Locate the cell with the specified text and output its [x, y] center coordinate. 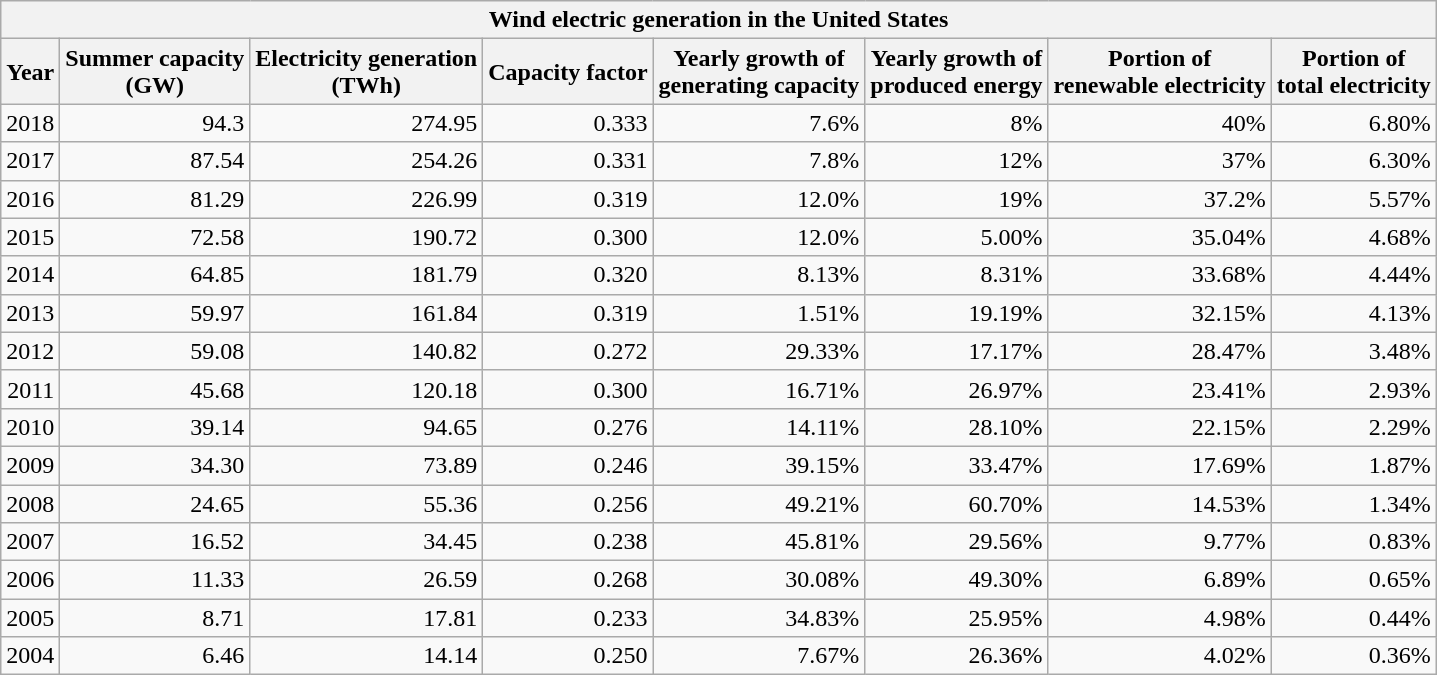
22.15% [1160, 427]
2014 [30, 275]
6.46 [155, 656]
4.98% [1160, 618]
7.67% [759, 656]
60.70% [956, 503]
Wind electric generation in the United States [718, 20]
8.13% [759, 275]
49.21% [759, 503]
64.85 [155, 275]
6.30% [1354, 161]
0.36% [1354, 656]
5.57% [1354, 199]
26.59 [366, 580]
0.65% [1354, 580]
26.97% [956, 389]
5.00% [956, 237]
32.15% [1160, 313]
39.15% [759, 465]
2006 [30, 580]
19% [956, 199]
2012 [30, 351]
45.68 [155, 389]
28.47% [1160, 351]
2016 [30, 199]
Year [30, 72]
1.87% [1354, 465]
37.2% [1160, 199]
0.83% [1354, 542]
45.81% [759, 542]
59.97 [155, 313]
28.10% [956, 427]
17.69% [1160, 465]
29.56% [956, 542]
120.18 [366, 389]
2015 [30, 237]
2005 [30, 618]
0.320 [568, 275]
Yearly growth of produced energy [956, 72]
16.71% [759, 389]
19.19% [956, 313]
2010 [30, 427]
0.268 [568, 580]
34.45 [366, 542]
1.51% [759, 313]
0.333 [568, 123]
140.82 [366, 351]
16.52 [155, 542]
6.89% [1160, 580]
24.65 [155, 503]
26.36% [956, 656]
0.331 [568, 161]
49.30% [956, 580]
2.29% [1354, 427]
2008 [30, 503]
11.33 [155, 580]
94.65 [366, 427]
8.31% [956, 275]
25.95% [956, 618]
8.71 [155, 618]
40% [1160, 123]
0.238 [568, 542]
34.30 [155, 465]
34.83% [759, 618]
274.95 [366, 123]
1.34% [1354, 503]
73.89 [366, 465]
2011 [30, 389]
Portion of renewable electricity [1160, 72]
9.77% [1160, 542]
161.84 [366, 313]
14.14 [366, 656]
7.8% [759, 161]
2007 [30, 542]
30.08% [759, 580]
0.272 [568, 351]
181.79 [366, 275]
226.99 [366, 199]
12% [956, 161]
37% [1160, 161]
2013 [30, 313]
55.36 [366, 503]
14.11% [759, 427]
2004 [30, 656]
33.68% [1160, 275]
2.93% [1354, 389]
Capacity factor [568, 72]
2009 [30, 465]
Summer capacity (GW) [155, 72]
2018 [30, 123]
8% [956, 123]
29.33% [759, 351]
0.44% [1354, 618]
4.68% [1354, 237]
4.44% [1354, 275]
14.53% [1160, 503]
0.233 [568, 618]
4.02% [1160, 656]
33.47% [956, 465]
87.54 [155, 161]
4.13% [1354, 313]
17.81 [366, 618]
7.6% [759, 123]
Portion of total electricity [1354, 72]
23.41% [1160, 389]
2017 [30, 161]
94.3 [155, 123]
81.29 [155, 199]
0.246 [568, 465]
254.26 [366, 161]
59.08 [155, 351]
72.58 [155, 237]
39.14 [155, 427]
35.04% [1160, 237]
6.80% [1354, 123]
3.48% [1354, 351]
17.17% [956, 351]
0.250 [568, 656]
190.72 [366, 237]
Yearly growth of generating capacity [759, 72]
Electricity generation (TWh) [366, 72]
0.276 [568, 427]
0.256 [568, 503]
